Return (x, y) of the center of cell containing provided text 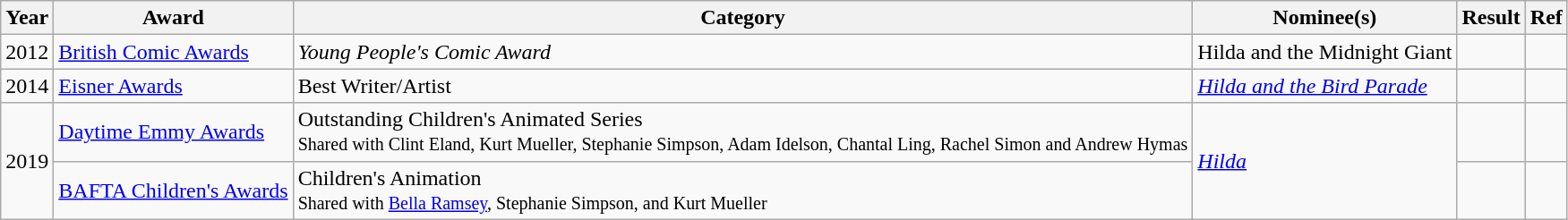
Daytime Emmy Awards (174, 132)
2019 (27, 161)
Category (743, 18)
Hilda and the Bird Parade (1325, 86)
Ref (1546, 18)
Children's AnimationShared with Bella Ramsey, Stephanie Simpson, and Kurt Mueller (743, 190)
Result (1491, 18)
Award (174, 18)
2014 (27, 86)
Best Writer/Artist (743, 86)
British Comic Awards (174, 52)
Year (27, 18)
2012 (27, 52)
Hilda and the Midnight Giant (1325, 52)
Hilda (1325, 161)
Young People's Comic Award (743, 52)
BAFTA Children's Awards (174, 190)
Eisner Awards (174, 86)
Nominee(s) (1325, 18)
